Determine the [X, Y] coordinate at the center of the cell enclosing the given text.  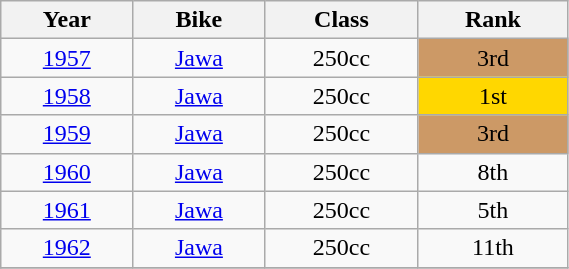
1958 [67, 96]
Year [67, 20]
1960 [67, 172]
1957 [67, 58]
Bike [199, 20]
8th [493, 172]
1st [493, 96]
1959 [67, 134]
1961 [67, 210]
Class [342, 20]
5th [493, 210]
11th [493, 248]
1962 [67, 248]
Rank [493, 20]
